Capture the cell that displays the provided text and extract its (x, y) central coordinate. 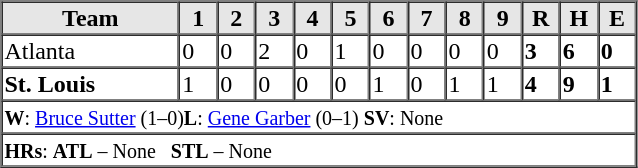
Team (91, 18)
W: Bruce Sutter (1–0)L: Gene Garber (0–1) SV: None (319, 116)
7 (427, 18)
8 (465, 18)
Atlanta (91, 50)
St. Louis (91, 84)
E (617, 18)
HRs: ATL – None STL – None (319, 150)
R (541, 18)
5 (350, 18)
H (579, 18)
